From the cell containing the given text, extract its center point as (X, Y) coordinate. 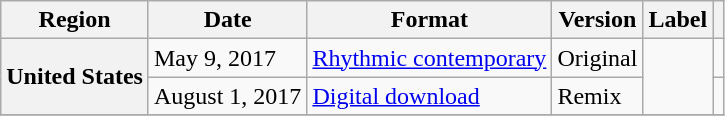
Date (227, 20)
Rhythmic contemporary (430, 58)
August 1, 2017 (227, 96)
United States (75, 77)
Label (678, 20)
May 9, 2017 (227, 58)
Original (598, 58)
Digital download (430, 96)
Version (598, 20)
Remix (598, 96)
Region (75, 20)
Format (430, 20)
